From the cell containing the given text, extract its center point as [X, Y] coordinate. 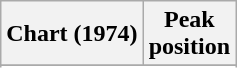
Chart (1974) [72, 34]
Peakposition [189, 34]
